Provide the (x, y) coordinate of the cell's center where the given text is located.  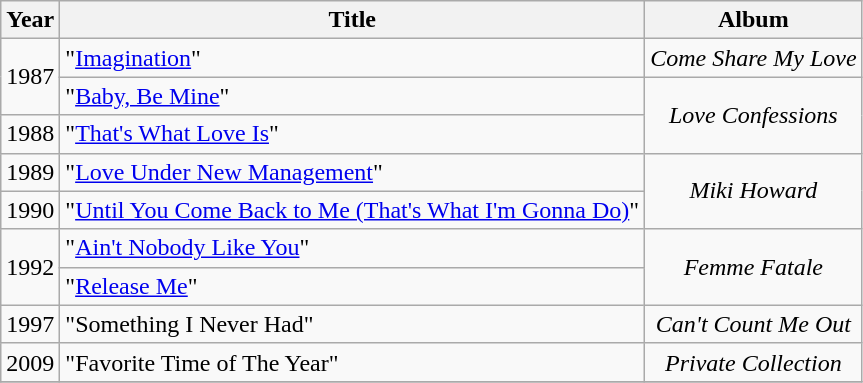
Title (352, 20)
1992 (30, 267)
"Favorite Time of The Year" (352, 362)
"Love Under New Management" (352, 172)
Private Collection (754, 362)
Come Share My Love (754, 58)
1989 (30, 172)
1987 (30, 77)
Album (754, 20)
"Something I Never Had" (352, 324)
"Baby, Be Mine" (352, 96)
Femme Fatale (754, 267)
Year (30, 20)
Miki Howard (754, 191)
1988 (30, 134)
"Imagination" (352, 58)
2009 (30, 362)
"Until You Come Back to Me (That's What I'm Gonna Do)" (352, 210)
1990 (30, 210)
Can't Count Me Out (754, 324)
"Release Me" (352, 286)
Love Confessions (754, 115)
"That's What Love Is" (352, 134)
1997 (30, 324)
"Ain't Nobody Like You" (352, 248)
